Detect which cell encompasses the target text, then output its (X, Y) center coordinate. 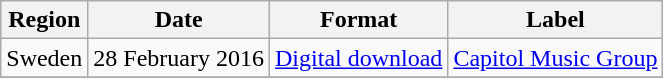
Region (44, 20)
28 February 2016 (179, 58)
Label (556, 20)
Date (179, 20)
Sweden (44, 58)
Digital download (359, 58)
Format (359, 20)
Capitol Music Group (556, 58)
